Output the [x, y] coordinate of the center of the cell containing the given text.  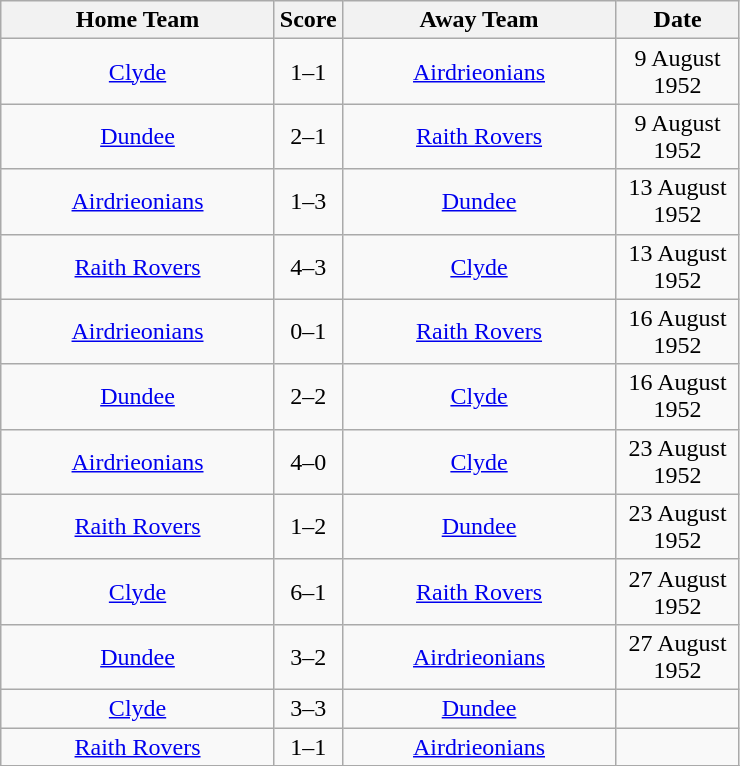
3–3 [308, 708]
Away Team [479, 20]
1–3 [308, 202]
Home Team [138, 20]
3–2 [308, 656]
Date [678, 20]
1–2 [308, 526]
6–1 [308, 592]
2–1 [308, 136]
2–2 [308, 396]
4–0 [308, 462]
4–3 [308, 266]
0–1 [308, 332]
Score [308, 20]
